Return the (x, y) coordinate for the center point of the cell that contains the specified text.  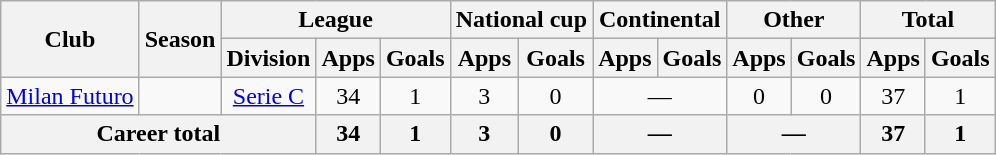
Serie C (268, 96)
Other (794, 20)
Milan Futuro (70, 96)
Career total (158, 134)
Club (70, 39)
Continental (660, 20)
League (336, 20)
Season (180, 39)
Total (928, 20)
National cup (521, 20)
Division (268, 58)
